Find where the given text appears and provide that cell's center as (X, Y) coordinate. 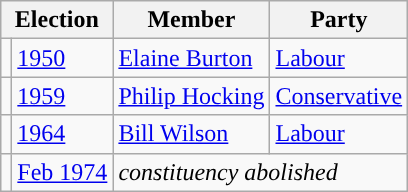
Bill Wilson (192, 134)
1950 (62, 58)
Elaine Burton (192, 58)
1964 (62, 134)
constituency abolished (260, 172)
Conservative (339, 96)
Member (192, 20)
Election (57, 20)
Philip Hocking (192, 96)
Party (339, 20)
1959 (62, 96)
Feb 1974 (62, 172)
